Locate the cell with the specified text and output its [x, y] center coordinate. 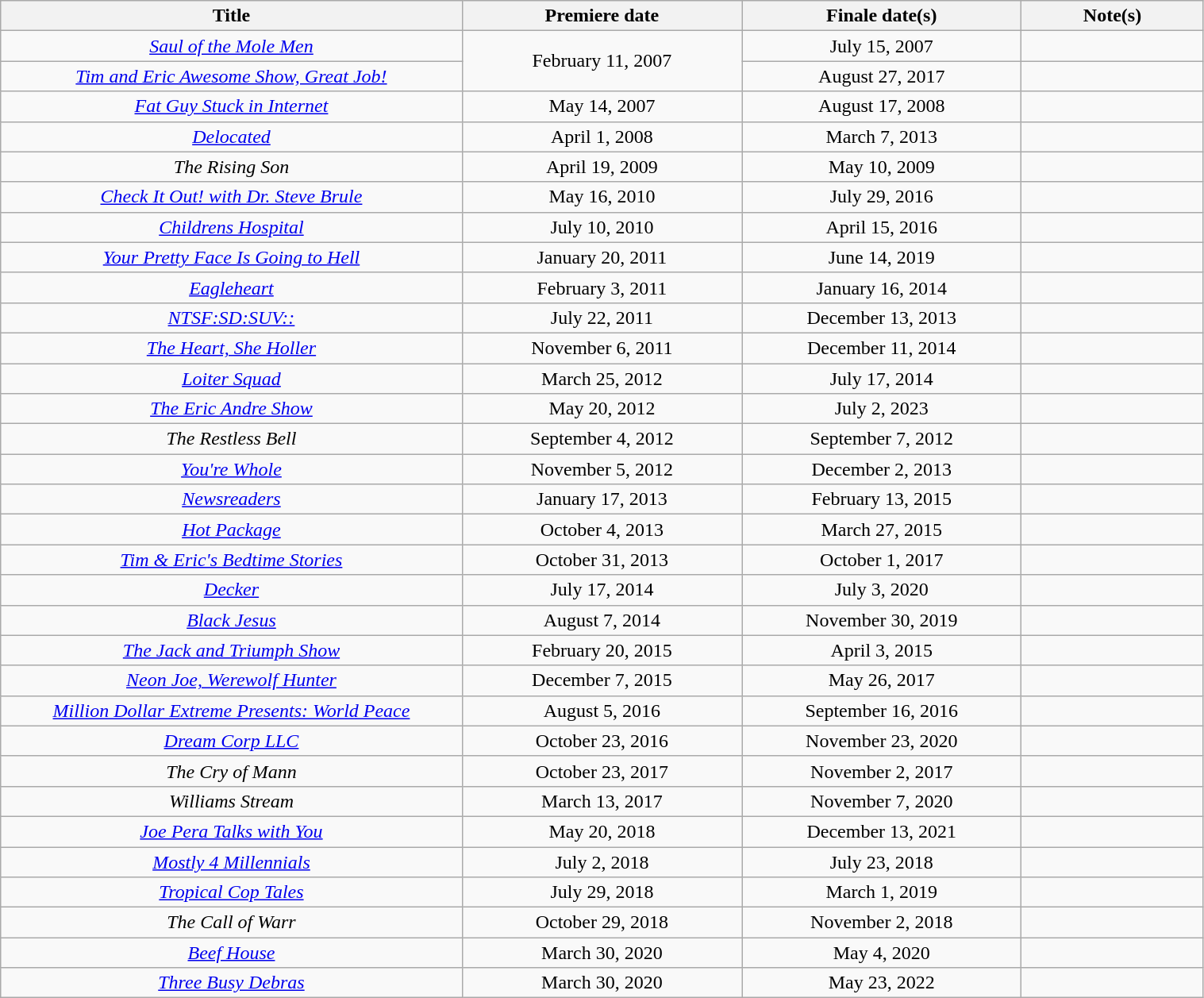
March 27, 2015 [882, 530]
You're Whole [232, 469]
May 10, 2009 [882, 167]
Tim & Eric's Bedtime Stories [232, 560]
December 2, 2013 [882, 469]
Million Dollar Extreme Presents: World Peace [232, 711]
The Cry of Mann [232, 771]
Eagleheart [232, 287]
May 4, 2020 [882, 953]
August 5, 2016 [602, 711]
Saul of the Mole Men [232, 46]
December 11, 2014 [882, 348]
May 20, 2012 [602, 409]
June 14, 2019 [882, 257]
May 16, 2010 [602, 197]
October 23, 2017 [602, 771]
The Rising Son [232, 167]
November 2, 2017 [882, 771]
The Jack and Triumph Show [232, 650]
November 23, 2020 [882, 741]
NTSF:SD:SUV:: [232, 318]
July 15, 2007 [882, 46]
Newsreaders [232, 499]
February 11, 2007 [602, 61]
Mostly 4 Millennials [232, 861]
March 13, 2017 [602, 801]
November 2, 2018 [882, 923]
Hot Package [232, 530]
July 2, 2023 [882, 409]
July 3, 2020 [882, 590]
Loiter Squad [232, 379]
The Call of Warr [232, 923]
The Restless Bell [232, 439]
October 29, 2018 [602, 923]
January 16, 2014 [882, 287]
July 2, 2018 [602, 861]
March 25, 2012 [602, 379]
May 23, 2022 [882, 983]
Delocated [232, 137]
Premiere date [602, 16]
January 17, 2013 [602, 499]
Finale date(s) [882, 16]
Note(s) [1113, 16]
October 4, 2013 [602, 530]
August 17, 2008 [882, 106]
December 13, 2013 [882, 318]
February 13, 2015 [882, 499]
March 7, 2013 [882, 137]
Check It Out! with Dr. Steve Brule [232, 197]
Three Busy Debras [232, 983]
May 14, 2007 [602, 106]
October 1, 2017 [882, 560]
Dream Corp LLC [232, 741]
Childrens Hospital [232, 227]
September 4, 2012 [602, 439]
Decker [232, 590]
August 7, 2014 [602, 620]
Beef House [232, 953]
Black Jesus [232, 620]
July 29, 2016 [882, 197]
February 20, 2015 [602, 650]
December 7, 2015 [602, 680]
April 1, 2008 [602, 137]
Tropical Cop Tales [232, 892]
Your Pretty Face Is Going to Hell [232, 257]
November 7, 2020 [882, 801]
December 13, 2021 [882, 831]
Joe Pera Talks with You [232, 831]
July 22, 2011 [602, 318]
September 16, 2016 [882, 711]
November 6, 2011 [602, 348]
Fat Guy Stuck in Internet [232, 106]
April 15, 2016 [882, 227]
Title [232, 16]
July 29, 2018 [602, 892]
July 23, 2018 [882, 861]
May 26, 2017 [882, 680]
August 27, 2017 [882, 76]
Tim and Eric Awesome Show, Great Job! [232, 76]
Neon Joe, Werewolf Hunter [232, 680]
July 10, 2010 [602, 227]
The Eric Andre Show [232, 409]
November 30, 2019 [882, 620]
The Heart, She Holler [232, 348]
October 31, 2013 [602, 560]
September 7, 2012 [882, 439]
Williams Stream [232, 801]
November 5, 2012 [602, 469]
October 23, 2016 [602, 741]
April 3, 2015 [882, 650]
January 20, 2011 [602, 257]
March 1, 2019 [882, 892]
April 19, 2009 [602, 167]
February 3, 2011 [602, 287]
May 20, 2018 [602, 831]
